For the text-containing cell, return its midpoint in (x, y) coordinate format. 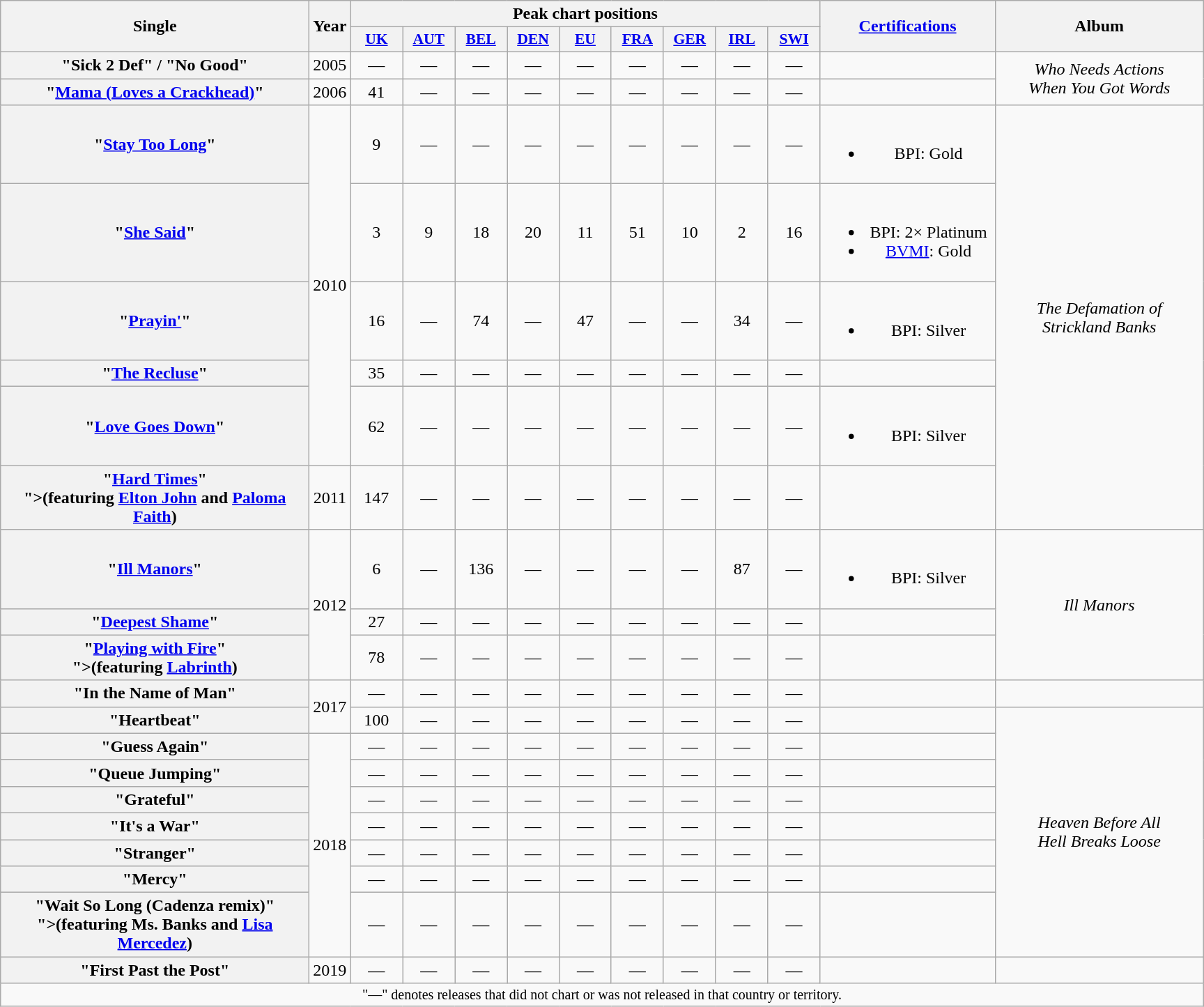
"Grateful" (155, 799)
74 (481, 321)
"Mama (Loves a Crackhead)" (155, 91)
"Heartbeat" (155, 720)
35 (376, 374)
Heaven Before AllHell Breaks Loose (1099, 831)
IRL (741, 40)
2012 (330, 605)
GER (690, 40)
"Playing with Fire"">(featuring Labrinth) (155, 658)
136 (481, 569)
2006 (330, 91)
"Love Goes Down" (155, 426)
147 (376, 498)
BPI: 2× PlatinumBVMI: Gold (907, 233)
Year (330, 26)
UK (376, 40)
10 (690, 233)
"—" denotes releases that did not chart or was not released in that country or territory. (602, 995)
27 (376, 622)
BPI: Gold (907, 145)
2011 (330, 498)
The Defamation ofStrickland Banks (1099, 318)
2018 (330, 845)
Ill Manors (1099, 605)
51 (637, 233)
"Mercy" (155, 879)
Peak chart positions (585, 14)
FRA (637, 40)
EU (585, 40)
47 (585, 321)
AUT (429, 40)
"Ill Manors" (155, 569)
Certifications (907, 26)
BEL (481, 40)
41 (376, 91)
"Queue Jumping" (155, 773)
Album (1099, 26)
62 (376, 426)
"Prayin'" (155, 321)
"First Past the Post" (155, 970)
2 (741, 233)
Single (155, 26)
DEN (534, 40)
Who Needs ActionsWhen You Got Words (1099, 78)
6 (376, 569)
87 (741, 569)
"Deepest Shame" (155, 622)
78 (376, 658)
"Stranger" (155, 852)
20 (534, 233)
34 (741, 321)
3 (376, 233)
18 (481, 233)
2005 (330, 65)
"It's a War" (155, 826)
"In the Name of Man" (155, 693)
"Guess Again" (155, 746)
2010 (330, 286)
SWI (794, 40)
11 (585, 233)
"Hard Times"">(featuring Elton John and Paloma Faith) (155, 498)
100 (376, 720)
"Stay Too Long" (155, 145)
2019 (330, 970)
"The Recluse" (155, 374)
"She Said" (155, 233)
"Sick 2 Def" / "No Good" (155, 65)
2017 (330, 707)
"Wait So Long (Cadenza remix)"">(featuring Ms. Banks and Lisa Mercedez) (155, 925)
